Locate the cell with the specified text and output its (x, y) center coordinate. 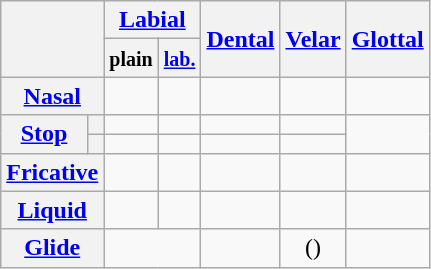
Glide (52, 248)
Glottal (388, 39)
Nasal (52, 96)
Stop (44, 134)
() (313, 248)
plain (131, 58)
lab. (180, 58)
Labial (152, 20)
Dental (240, 39)
Fricative (52, 172)
Liquid (52, 210)
Velar (313, 39)
